Locate the cell with the specified text and output its (x, y) center coordinate. 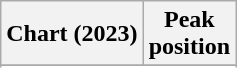
Peak position (189, 34)
Chart (2023) (72, 34)
